Search for the cell housing the specified text and yield its [x, y] center coordinate. 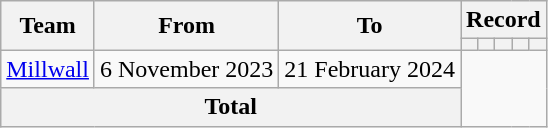
Record [504, 20]
From [186, 26]
6 November 2023 [186, 69]
21 February 2024 [370, 69]
Total [231, 107]
Team [48, 26]
Millwall [48, 69]
To [370, 26]
